Pinpoint the cell where the given text exists, returning its [X, Y] midpoint coordinate. 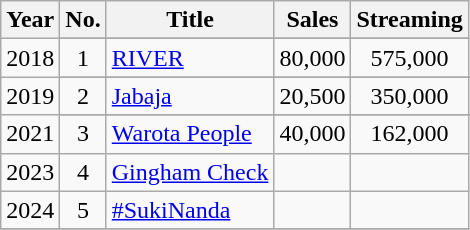
Year [30, 20]
Streaming [410, 20]
Jabaja [190, 96]
20,500 [312, 96]
162,000 [410, 134]
80,000 [312, 58]
2 [83, 96]
2018 [30, 58]
350,000 [410, 96]
Sales [312, 20]
RIVER [190, 58]
40,000 [312, 134]
2021 [30, 134]
#SukiNanda [190, 210]
4 [83, 172]
5 [83, 210]
1 [83, 58]
Title [190, 20]
Gingham Check [190, 172]
2023 [30, 172]
2024 [30, 210]
No. [83, 20]
3 [83, 134]
Warota People [190, 134]
2019 [30, 96]
575,000 [410, 58]
